Return the (X, Y) coordinate for the center point of the cell that contains the specified text.  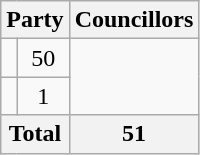
51 (134, 134)
Total (35, 134)
Councillors (134, 20)
1 (43, 96)
50 (43, 58)
Party (35, 20)
